Provide the [x, y] coordinate of the cell's center where the given text is located.  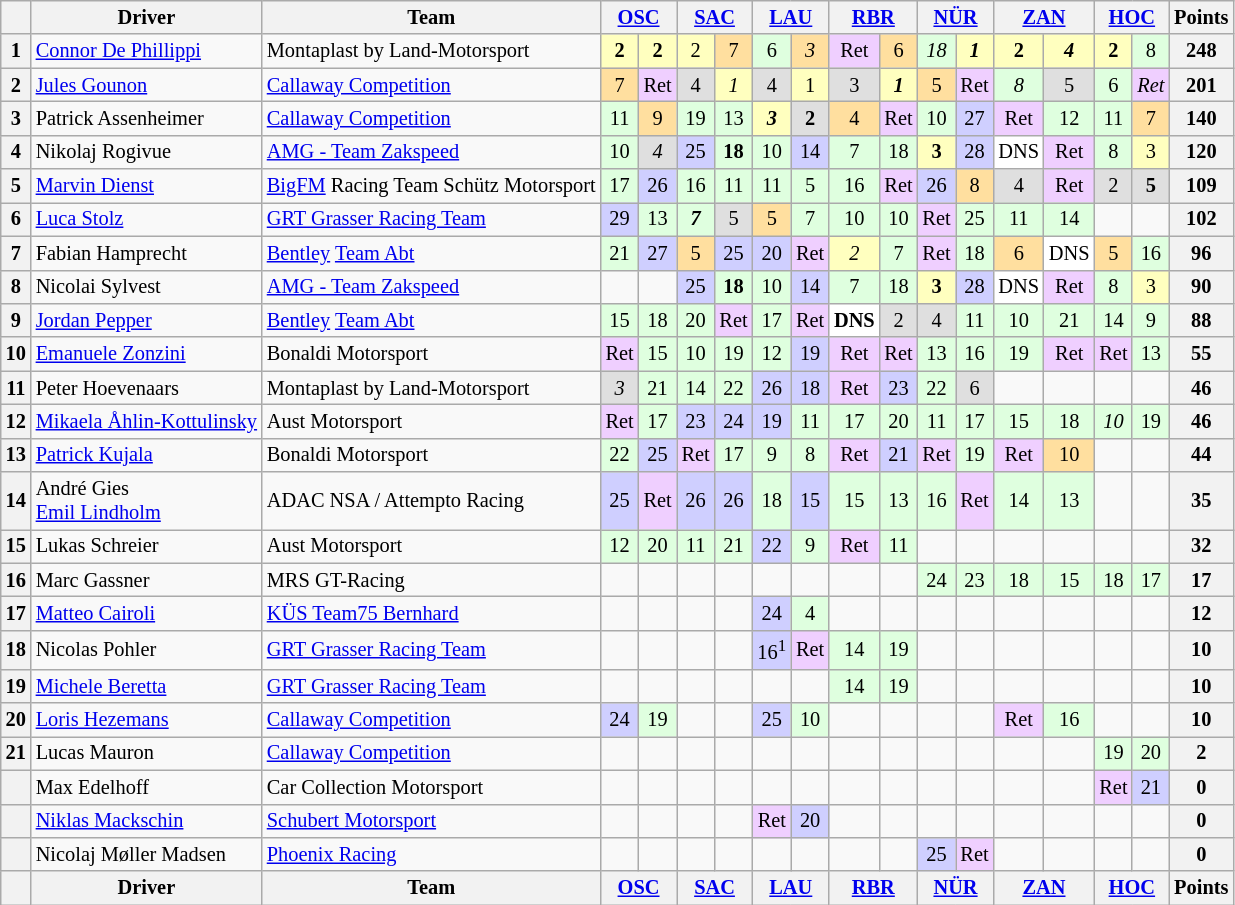
140 [1201, 118]
161 [772, 650]
Niklas Mackschin [146, 821]
ADAC NSA / Attempto Racing [432, 501]
Jules Gounon [146, 85]
Michele Beretta [146, 686]
Nicolaj Møller Madsen [146, 854]
35 [1201, 501]
Loris Hezemans [146, 720]
Lukas Schreier [146, 546]
Nikolaj Rogivue [146, 152]
Connor De Phillippi [146, 51]
32 [1201, 546]
90 [1201, 287]
109 [1201, 186]
55 [1201, 354]
Car Collection Motorsport [432, 787]
Emanuele Zonzini [146, 354]
Nicolai Sylvest [146, 287]
André Gies Emil Lindholm [146, 501]
Luca Stolz [146, 219]
Nicolas Pohler [146, 650]
Peter Hoevenaars [146, 388]
Marvin Dienst [146, 186]
Phoenix Racing [432, 854]
Jordan Pepper [146, 320]
Max Edelhoff [146, 787]
44 [1201, 455]
Patrick Assenheimer [146, 118]
102 [1201, 219]
96 [1201, 253]
Mikaela Åhlin-Kottulinsky [146, 421]
MRS GT-Racing [432, 580]
BigFM Racing Team Schütz Motorsport [432, 186]
Patrick Kujala [146, 455]
Lucas Mauron [146, 753]
Schubert Motorsport [432, 821]
Matteo Cairoli [146, 613]
29 [620, 219]
KÜS Team75 Bernhard [432, 613]
201 [1201, 85]
248 [1201, 51]
88 [1201, 320]
Marc Gassner [146, 580]
Fabian Hamprecht [146, 253]
120 [1201, 152]
